Return [X, Y] of the center of cell containing provided text 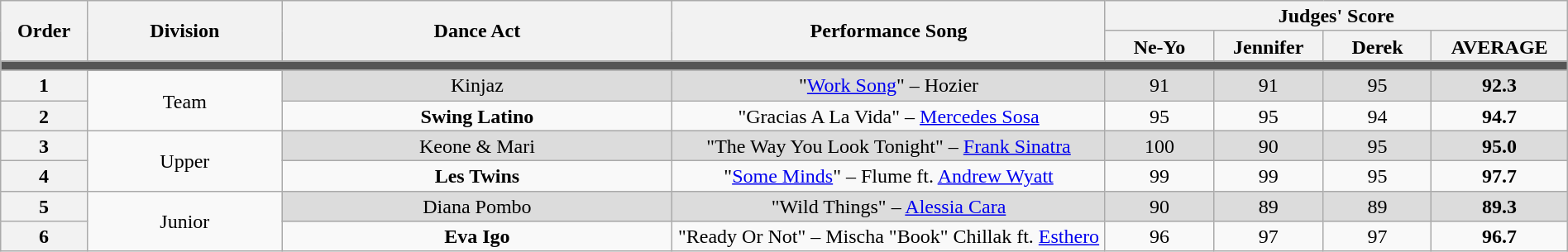
95.0 [1499, 145]
"Wild Things" – Alessia Cara [889, 207]
Derek [1378, 46]
Kinjaz [476, 86]
Jennifer [1269, 46]
"Ready Or Not" – Mischa "Book" Chillak ft. Esthero [889, 236]
94 [1378, 116]
"Gracias A La Vida" – Mercedes Sosa [889, 116]
Team [184, 101]
Keone & Mari [476, 145]
100 [1159, 145]
Performance Song [889, 31]
"The Way You Look Tonight" – Frank Sinatra [889, 145]
2 [45, 116]
5 [45, 207]
94.7 [1499, 116]
"Work Song" – Hozier [889, 86]
Division [184, 31]
97.7 [1499, 177]
6 [45, 236]
96.7 [1499, 236]
3 [45, 145]
Judges' Score [1336, 17]
Junior [184, 221]
Order [45, 31]
89.3 [1499, 207]
96 [1159, 236]
"Some Minds" – Flume ft. Andrew Wyatt [889, 177]
Eva Igo [476, 236]
Upper [184, 160]
Diana Pombo [476, 207]
Les Twins [476, 177]
Swing Latino [476, 116]
AVERAGE [1499, 46]
1 [45, 86]
92.3 [1499, 86]
Ne-Yo [1159, 46]
4 [45, 177]
Dance Act [476, 31]
